Extract the (X, Y) coordinate from the center of the cell holding the provided text.  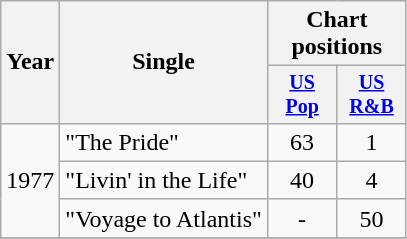
"Voyage to Atlantis" (164, 218)
"The Pride" (164, 142)
Year (30, 62)
USR&B (372, 94)
1977 (30, 180)
63 (302, 142)
40 (302, 180)
1 (372, 142)
USPop (302, 94)
4 (372, 180)
"Livin' in the Life" (164, 180)
- (302, 218)
Chart positions (336, 34)
Single (164, 62)
50 (372, 218)
